Identify which cell holds the provided text, then report its (x, y) central coordinate. 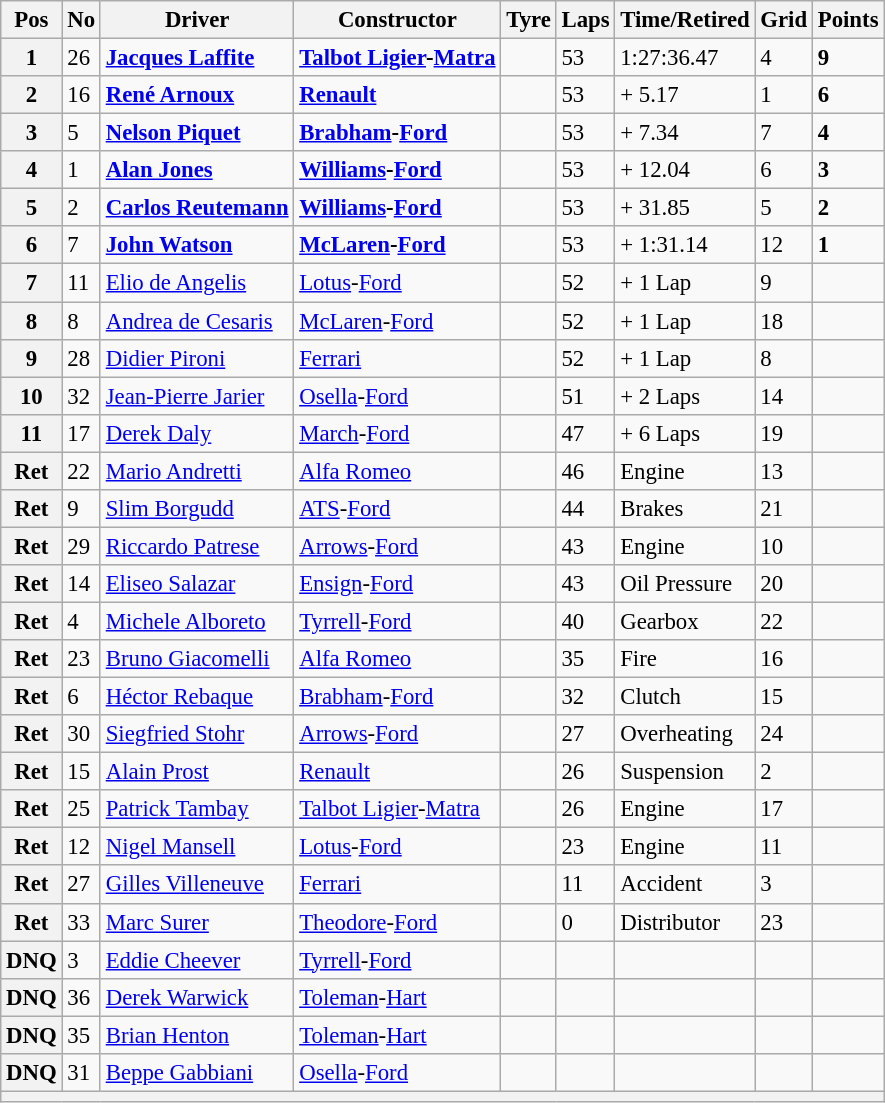
John Watson (196, 245)
Jean-Pierre Jarier (196, 396)
Tyre (528, 20)
46 (586, 471)
25 (81, 809)
Grid (784, 20)
36 (81, 997)
Mario Andretti (196, 471)
Nelson Piquet (196, 133)
Derek Warwick (196, 997)
Michele Alboreto (196, 621)
51 (586, 396)
Siegfried Stohr (196, 734)
Overheating (685, 734)
+ 1:31.14 (685, 245)
21 (784, 509)
Ensign-Ford (398, 584)
Fire (685, 659)
1:27:36.47 (685, 58)
Brian Henton (196, 1035)
Slim Borgudd (196, 509)
Patrick Tambay (196, 809)
Beppe Gabbiani (196, 1073)
Nigel Mansell (196, 847)
20 (784, 584)
March-Ford (398, 433)
24 (784, 734)
29 (81, 546)
Alain Prost (196, 772)
18 (784, 321)
Brakes (685, 509)
+ 31.85 (685, 208)
Pos (32, 20)
28 (81, 358)
31 (81, 1073)
+ 12.04 (685, 170)
Constructor (398, 20)
+ 5.17 (685, 95)
Didier Pironi (196, 358)
Riccardo Patrese (196, 546)
Andrea de Cesaris (196, 321)
Suspension (685, 772)
No (81, 20)
Eddie Cheever (196, 960)
Gearbox (685, 621)
Laps (586, 20)
Distributor (685, 922)
33 (81, 922)
+ 7.34 (685, 133)
30 (81, 734)
+ 2 Laps (685, 396)
Oil Pressure (685, 584)
Theodore-Ford (398, 922)
+ 6 Laps (685, 433)
Clutch (685, 697)
13 (784, 471)
Time/Retired (685, 20)
Carlos Reutemann (196, 208)
Points (848, 20)
Héctor Rebaque (196, 697)
47 (586, 433)
Bruno Giacomelli (196, 659)
Accident (685, 885)
40 (586, 621)
René Arnoux (196, 95)
Alan Jones (196, 170)
Jacques Laffite (196, 58)
Gilles Villeneuve (196, 885)
ATS-Ford (398, 509)
Eliseo Salazar (196, 584)
Derek Daly (196, 433)
0 (586, 922)
Driver (196, 20)
Marc Surer (196, 922)
19 (784, 433)
44 (586, 509)
Elio de Angelis (196, 283)
